Scan for the cell matching the given text and deliver its [X, Y] coordinate at center. 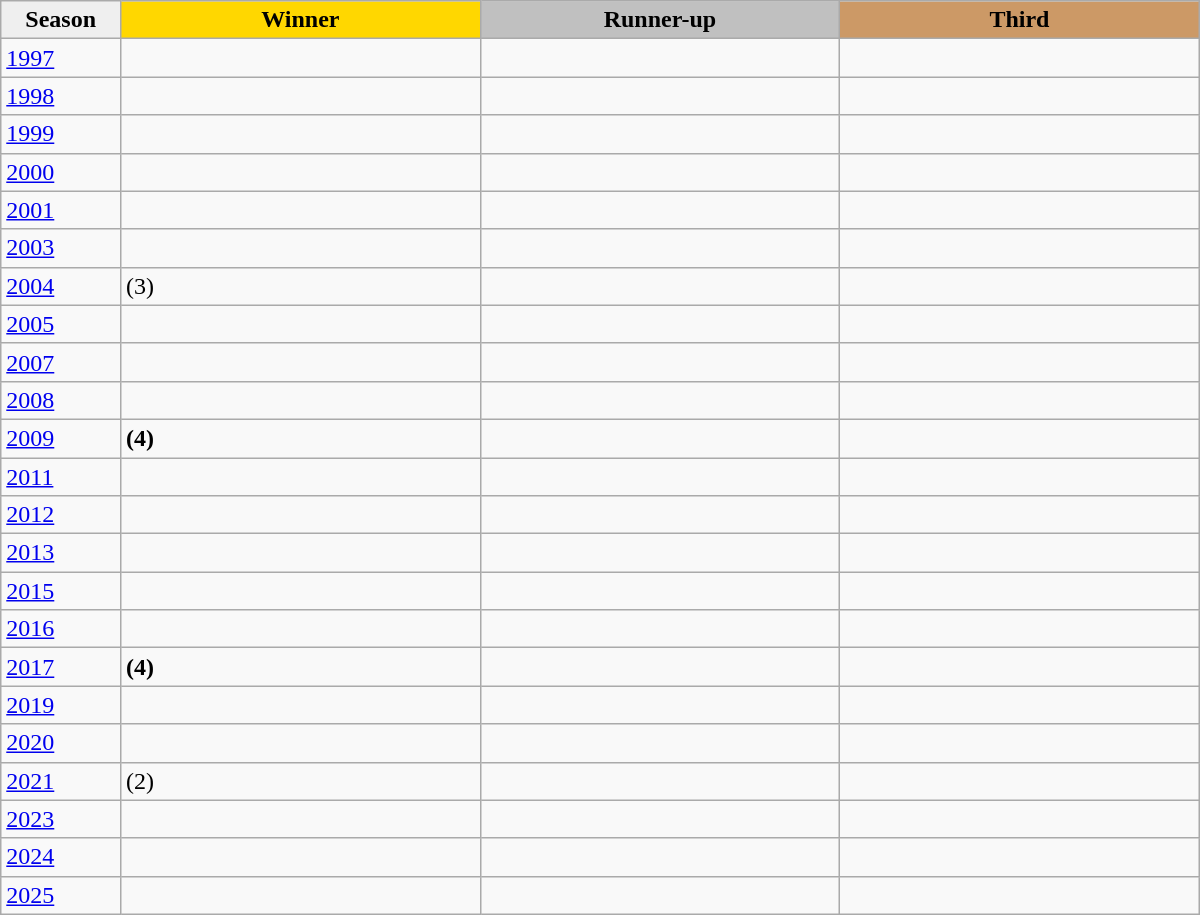
2015 [61, 591]
2011 [61, 477]
2016 [61, 629]
2007 [61, 362]
2021 [61, 781]
1998 [61, 96]
2019 [61, 705]
2025 [61, 895]
2017 [61, 667]
2001 [61, 210]
2023 [61, 819]
2020 [61, 743]
Winner [301, 20]
2024 [61, 857]
2012 [61, 515]
1997 [61, 58]
(2) [301, 781]
1999 [61, 134]
2000 [61, 172]
(3) [301, 286]
Season [61, 20]
2009 [61, 438]
2013 [61, 553]
2005 [61, 324]
Runner-up [660, 20]
2003 [61, 248]
2008 [61, 400]
Third [1020, 20]
2004 [61, 286]
